Identify which cell holds the provided text, then report its [x, y] central coordinate. 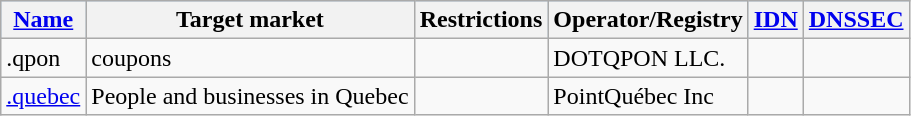
PointQuébec Inc [648, 96]
Restrictions [481, 20]
IDN [776, 20]
DNSSEC [856, 20]
People and businesses in Quebec [250, 96]
Name [44, 20]
.quebec [44, 96]
Target market [250, 20]
DOTQPON LLC. [648, 58]
coupons [250, 58]
.qpon [44, 58]
Operator/Registry [648, 20]
